Search for the cell housing the specified text and yield its (x, y) center coordinate. 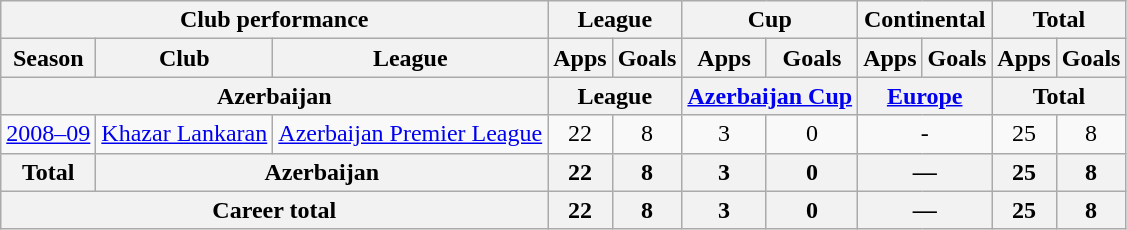
2008–09 (48, 134)
Club performance (274, 20)
- (925, 134)
Azerbaijan Premier League (410, 134)
Cup (770, 20)
Club (184, 58)
Europe (925, 96)
Azerbaijan Cup (770, 96)
Khazar Lankaran (184, 134)
Career total (274, 210)
Season (48, 58)
Continental (925, 20)
